Output the (X, Y) coordinate of the center of the cell containing the given text.  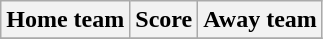
Score (164, 20)
Away team (260, 20)
Home team (66, 20)
